From the cell containing the given text, extract its center point as [x, y] coordinate. 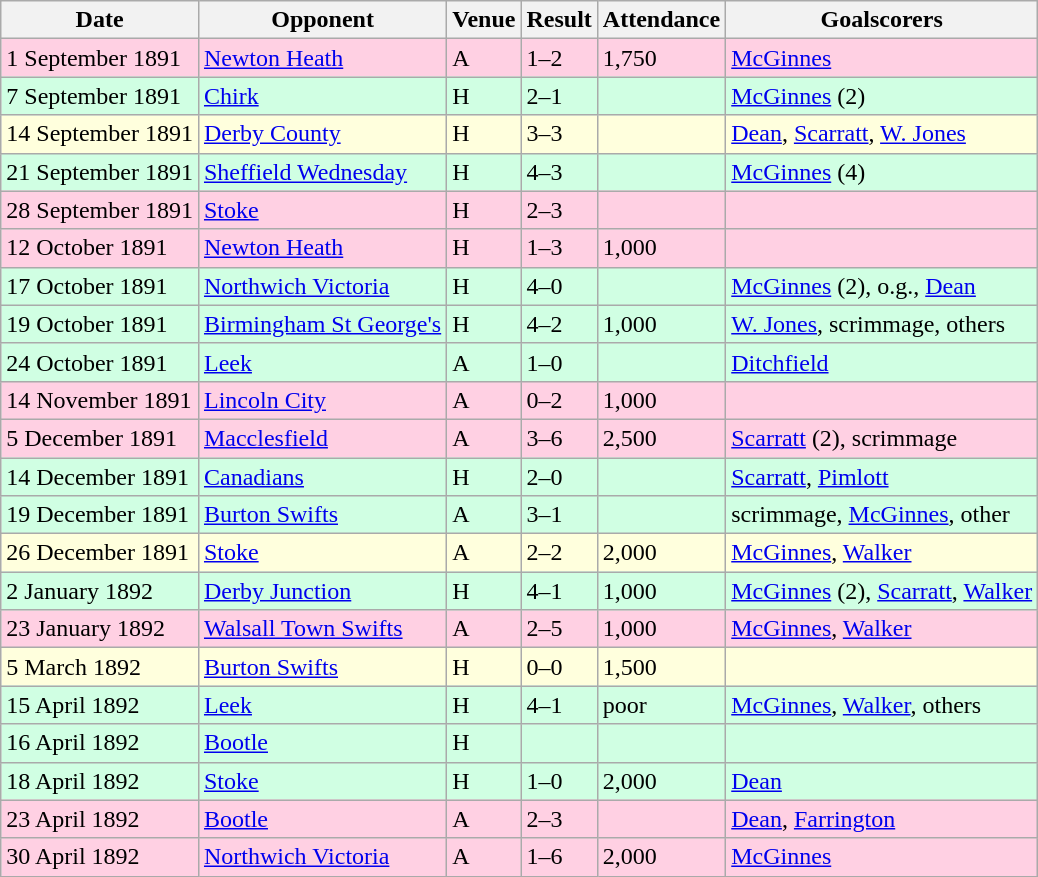
24 October 1891 [100, 362]
0–2 [559, 400]
15 April 1892 [100, 705]
12 October 1891 [100, 248]
30 April 1892 [100, 857]
5 December 1891 [100, 438]
3–3 [559, 134]
21 September 1891 [100, 172]
Dean, Scarratt, W. Jones [882, 134]
Date [100, 20]
19 December 1891 [100, 515]
Attendance [661, 20]
Derby County [322, 134]
Venue [484, 20]
2 January 1892 [100, 591]
McGinnes, Walker, others [882, 705]
0–0 [559, 667]
1,750 [661, 58]
4–3 [559, 172]
17 October 1891 [100, 286]
26 December 1891 [100, 553]
Result [559, 20]
scrimmage, McGinnes, other [882, 515]
2–5 [559, 629]
Birmingham St George's [322, 324]
Ditchfield [882, 362]
McGinnes (2), o.g., Dean [882, 286]
1–3 [559, 248]
1 September 1891 [100, 58]
7 September 1891 [100, 96]
2–1 [559, 96]
1–2 [559, 58]
Dean [882, 781]
McGinnes (2) [882, 96]
23 January 1892 [100, 629]
3–1 [559, 515]
Chirk [322, 96]
Scarratt, Pimlott [882, 477]
18 April 1892 [100, 781]
14 December 1891 [100, 477]
Goalscorers [882, 20]
1–6 [559, 857]
Derby Junction [322, 591]
14 November 1891 [100, 400]
Scarratt (2), scrimmage [882, 438]
1,500 [661, 667]
Walsall Town Swifts [322, 629]
5 March 1892 [100, 667]
2–0 [559, 477]
Macclesfield [322, 438]
Dean, Farrington [882, 819]
4–0 [559, 286]
23 April 1892 [100, 819]
19 October 1891 [100, 324]
2–2 [559, 553]
14 September 1891 [100, 134]
W. Jones, scrimmage, others [882, 324]
Canadians [322, 477]
Lincoln City [322, 400]
3–6 [559, 438]
McGinnes (2), Scarratt, Walker [882, 591]
4–2 [559, 324]
Sheffield Wednesday [322, 172]
28 September 1891 [100, 210]
McGinnes (4) [882, 172]
2,500 [661, 438]
16 April 1892 [100, 743]
poor [661, 705]
Opponent [322, 20]
